Determine the (x, y) coordinate at the center of the cell enclosing the given text.  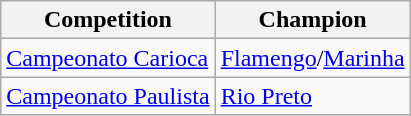
Flamengo/Marinha (312, 58)
Competition (108, 20)
Campeonato Paulista (108, 96)
Rio Preto (312, 96)
Champion (312, 20)
Campeonato Carioca (108, 58)
